Locate the cell with the specified text and output its (X, Y) center coordinate. 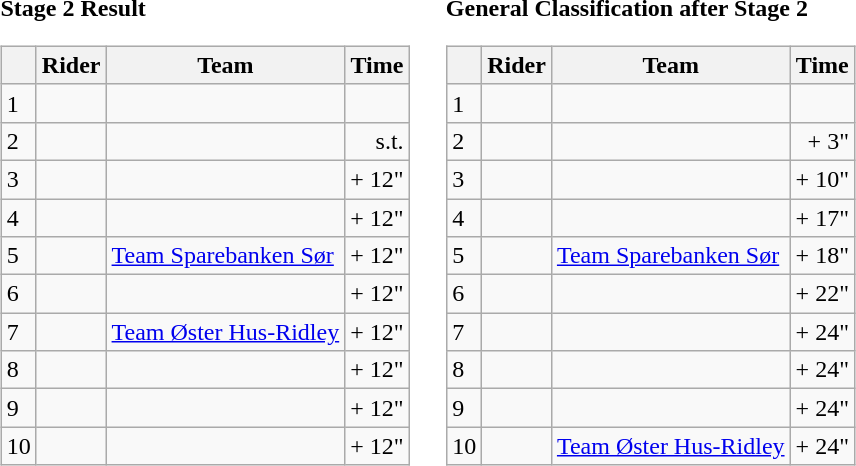
+ 3" (822, 141)
+ 22" (822, 294)
s.t. (377, 141)
+ 10" (822, 179)
+ 17" (822, 217)
+ 18" (822, 256)
